Locate the cell with the specified text and output its (X, Y) center coordinate. 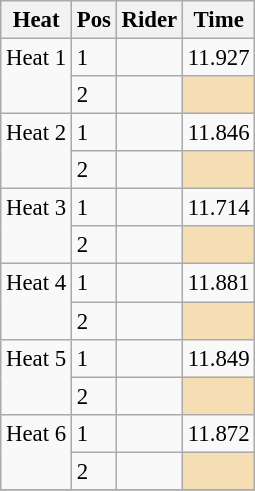
11.872 (218, 433)
11.849 (218, 358)
Heat 6 (36, 452)
11.927 (218, 58)
Heat 4 (36, 302)
Heat 5 (36, 376)
11.846 (218, 133)
Heat 3 (36, 226)
Heat 2 (36, 152)
Time (218, 20)
Rider (149, 20)
11.881 (218, 283)
Heat (36, 20)
11.714 (218, 208)
Pos (94, 20)
Heat 1 (36, 76)
